Extract the (X, Y) coordinate from the center of the cell holding the provided text.  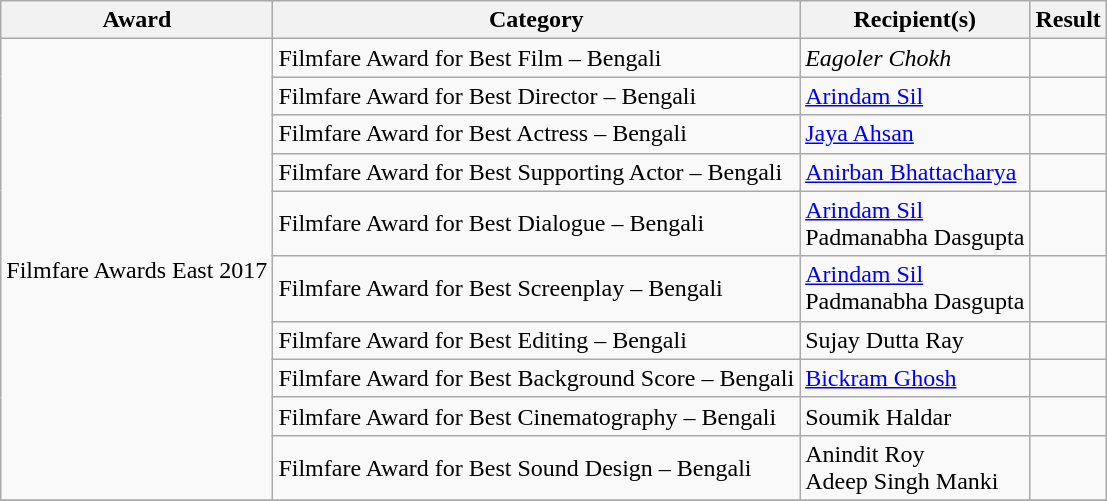
Filmfare Award for Best Dialogue – Bengali (536, 224)
Filmfare Award for Best Actress – Bengali (536, 134)
Arindam Sil (915, 96)
Anirban Bhattacharya (915, 172)
Filmfare Award for Best Sound Design – Bengali (536, 468)
Filmfare Award for Best Cinematography – Bengali (536, 416)
Result (1068, 20)
Category (536, 20)
Filmfare Award for Best Film – Bengali (536, 58)
Sujay Dutta Ray (915, 340)
Soumik Haldar (915, 416)
Bickram Ghosh (915, 378)
Filmfare Award for Best Background Score – Bengali (536, 378)
Filmfare Award for Best Screenplay – Bengali (536, 288)
Filmfare Awards East 2017 (137, 270)
Anindit Roy Adeep Singh Manki (915, 468)
Filmfare Award for Best Editing – Bengali (536, 340)
Jaya Ahsan (915, 134)
Filmfare Award for Best Supporting Actor – Bengali (536, 172)
Eagoler Chokh (915, 58)
Award (137, 20)
Recipient(s) (915, 20)
Filmfare Award for Best Director – Bengali (536, 96)
